Scan for the cell matching the given text and deliver its (X, Y) coordinate at center. 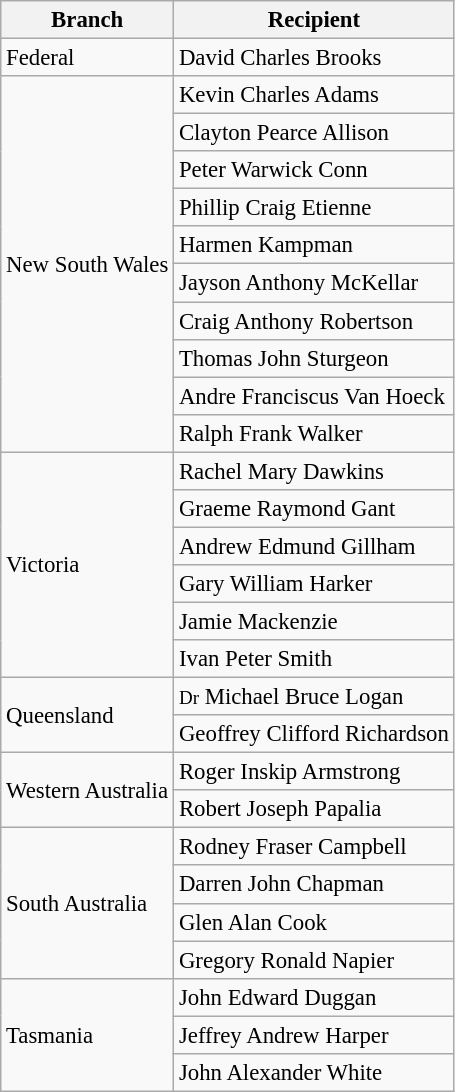
Ivan Peter Smith (314, 659)
Harmen Kampman (314, 245)
Western Australia (88, 790)
South Australia (88, 903)
Thomas John Sturgeon (314, 358)
Gary William Harker (314, 584)
Ralph Frank Walker (314, 433)
Robert Joseph Papalia (314, 809)
David Charles Brooks (314, 58)
Andrew Edmund Gillham (314, 546)
Federal (88, 58)
Kevin Charles Adams (314, 95)
Clayton Pearce Allison (314, 133)
Jayson Anthony McKellar (314, 283)
Roger Inskip Armstrong (314, 772)
Jamie Mackenzie (314, 621)
Victoria (88, 565)
Rachel Mary Dawkins (314, 471)
Gregory Ronald Napier (314, 960)
Jeffrey Andrew Harper (314, 1035)
Tasmania (88, 1034)
Phillip Craig Etienne (314, 208)
Recipient (314, 20)
Dr Michael Bruce Logan (314, 697)
Queensland (88, 716)
Darren John Chapman (314, 885)
Graeme Raymond Gant (314, 509)
Glen Alan Cook (314, 922)
Andre Franciscus Van Hoeck (314, 396)
Craig Anthony Robertson (314, 321)
Peter Warwick Conn (314, 170)
Branch (88, 20)
John Edward Duggan (314, 997)
New South Wales (88, 264)
John Alexander White (314, 1073)
Geoffrey Clifford Richardson (314, 734)
Rodney Fraser Campbell (314, 847)
